Scan for the cell matching the given text and deliver its [X, Y] coordinate at center. 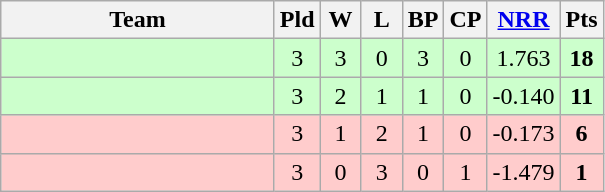
Pld [297, 20]
1.763 [524, 58]
-1.479 [524, 172]
6 [582, 134]
CP [466, 20]
Pts [582, 20]
Team [138, 20]
L [382, 20]
-0.173 [524, 134]
-0.140 [524, 96]
NRR [524, 20]
11 [582, 96]
W [340, 20]
18 [582, 58]
BP [423, 20]
